Locate the cell with the specified text and output its (X, Y) center coordinate. 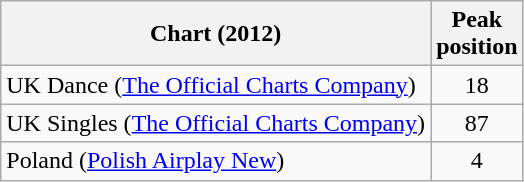
UK Singles (The Official Charts Company) (216, 123)
18 (477, 85)
Peakposition (477, 34)
4 (477, 161)
Poland (Polish Airplay New) (216, 161)
87 (477, 123)
Chart (2012) (216, 34)
UK Dance (The Official Charts Company) (216, 85)
